For the text-containing cell, return its midpoint in (X, Y) coordinate format. 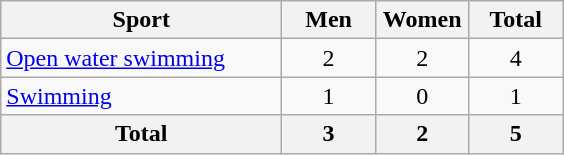
Men (329, 20)
Sport (142, 20)
3 (329, 134)
5 (516, 134)
Swimming (142, 96)
Women (422, 20)
4 (516, 58)
0 (422, 96)
Open water swimming (142, 58)
